Identify which cell holds the provided text, then report its (x, y) central coordinate. 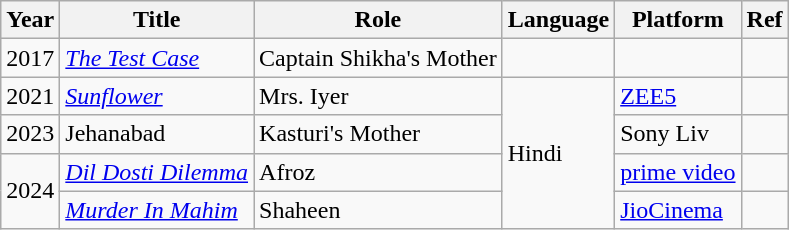
Year (30, 20)
Hindi (558, 153)
2021 (30, 96)
Sunflower (157, 96)
Mrs. Iyer (378, 96)
prime video (678, 172)
Ref (764, 20)
Language (558, 20)
2024 (30, 191)
2023 (30, 134)
Kasturi's Mother (378, 134)
Title (157, 20)
2017 (30, 58)
Shaheen (378, 210)
Murder In Mahim (157, 210)
Captain Shikha's Mother (378, 58)
Jehanabad (157, 134)
Afroz (378, 172)
Role (378, 20)
Sony Liv (678, 134)
The Test Case (157, 58)
Dil Dosti Dilemma (157, 172)
JioCinema (678, 210)
ZEE5 (678, 96)
Platform (678, 20)
